For the text-containing cell, return its midpoint in (X, Y) coordinate format. 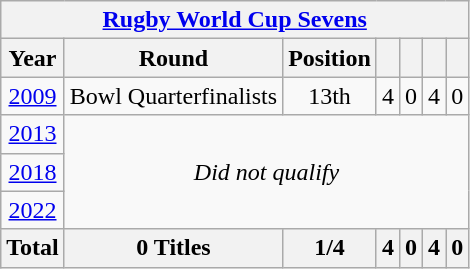
Bowl Quarterfinalists (173, 96)
2022 (33, 210)
Did not qualify (266, 172)
0 Titles (173, 248)
Rugby World Cup Sevens (235, 20)
Position (330, 58)
Year (33, 58)
1/4 (330, 248)
13th (330, 96)
Total (33, 248)
2018 (33, 172)
2009 (33, 96)
Round (173, 58)
2013 (33, 134)
